Scan for the cell matching the given text and deliver its (x, y) coordinate at center. 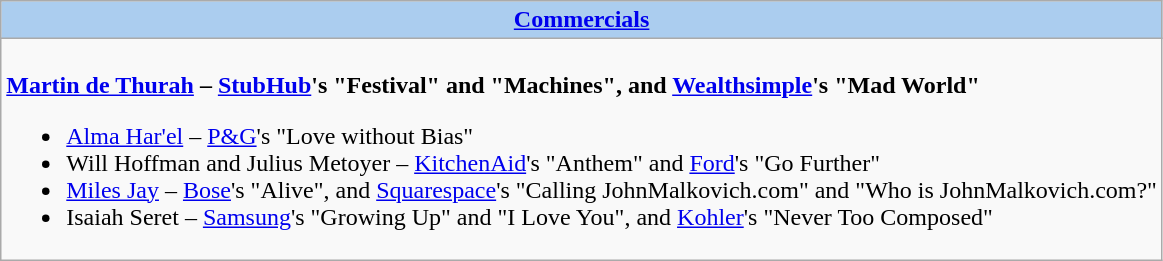
Commercials (582, 20)
